Locate the cell with the specified text and output its [x, y] center coordinate. 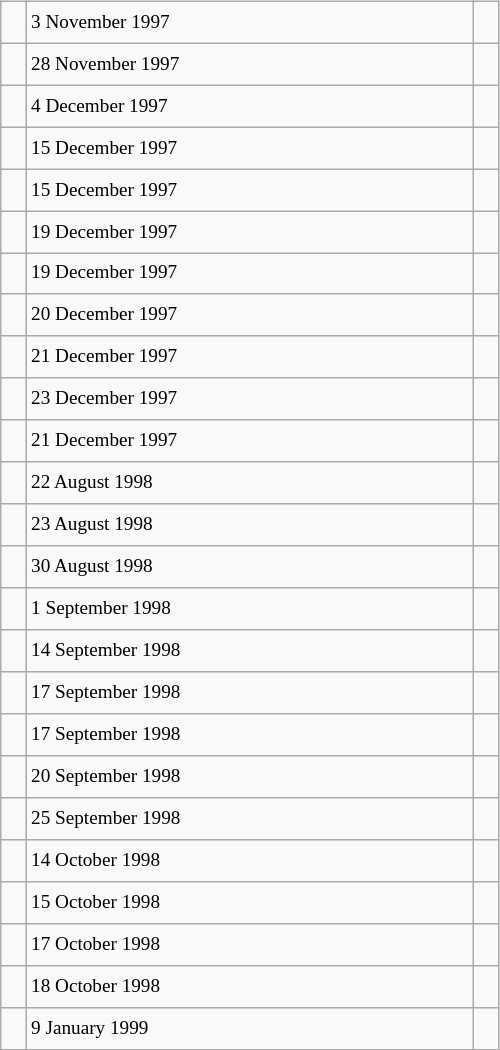
23 August 1998 [249, 525]
28 November 1997 [249, 64]
9 January 1999 [249, 1028]
14 September 1998 [249, 651]
17 October 1998 [249, 944]
20 December 1997 [249, 315]
3 November 1997 [249, 22]
15 October 1998 [249, 902]
25 September 1998 [249, 819]
18 October 1998 [249, 986]
14 October 1998 [249, 861]
30 August 1998 [249, 567]
20 September 1998 [249, 777]
22 August 1998 [249, 483]
1 September 1998 [249, 609]
4 December 1997 [249, 106]
23 December 1997 [249, 399]
